Output the [X, Y] coordinate of the center of the cell containing the given text.  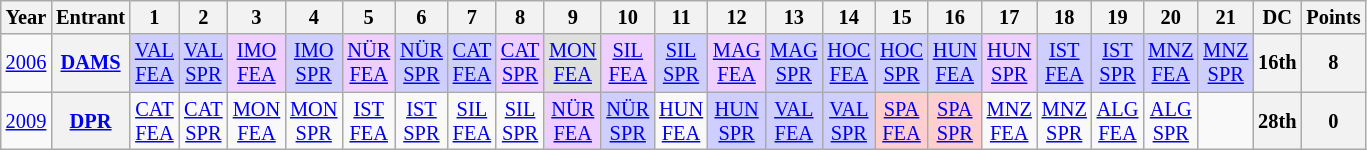
ALGSPR [1170, 121]
Entrant [90, 17]
19 [1118, 17]
SPASPR [955, 121]
MONSPR [314, 121]
7 [472, 17]
MAGFEA [736, 63]
DC [1277, 17]
1 [154, 17]
2 [204, 17]
28th [1277, 121]
MAGSPR [794, 63]
5 [368, 17]
16th [1277, 63]
15 [902, 17]
17 [1010, 17]
6 [422, 17]
13 [794, 17]
4 [314, 17]
16 [955, 17]
Year [26, 17]
14 [848, 17]
ALGFEA [1118, 121]
0 [1333, 121]
2006 [26, 63]
10 [628, 17]
11 [681, 17]
Points [1333, 17]
HOCSPR [902, 63]
DPR [90, 121]
3 [256, 17]
SPAFEA [902, 121]
9 [572, 17]
HOCFEA [848, 63]
12 [736, 17]
21 [1226, 17]
2009 [26, 121]
IMOSPR [314, 63]
IMOFEA [256, 63]
18 [1064, 17]
DAMS [90, 63]
20 [1170, 17]
